Determine the [X, Y] coordinate at the center of the cell enclosing the given text.  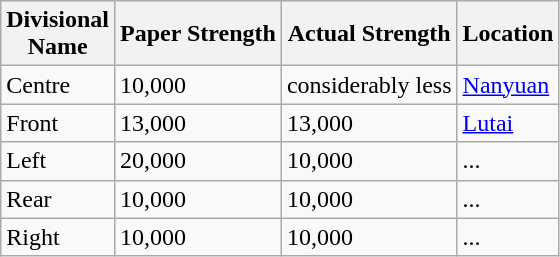
20,000 [198, 161]
Rear [58, 199]
Actual Strength [369, 34]
Nanyuan [508, 85]
Front [58, 123]
Centre [58, 85]
DivisionalName [58, 34]
Lutai [508, 123]
considerably less [369, 85]
Paper Strength [198, 34]
Left [58, 161]
Location [508, 34]
Right [58, 237]
